Pinpoint the cell where the given text exists, returning its (x, y) midpoint coordinate. 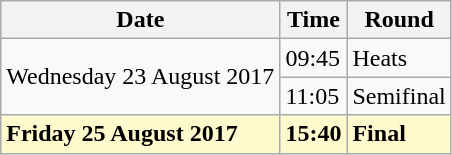
Wednesday 23 August 2017 (140, 77)
15:40 (314, 134)
09:45 (314, 58)
Semifinal (399, 96)
11:05 (314, 96)
Heats (399, 58)
Final (399, 134)
Round (399, 20)
Date (140, 20)
Time (314, 20)
Friday 25 August 2017 (140, 134)
